Locate the cell with the specified text and output its [X, Y] center coordinate. 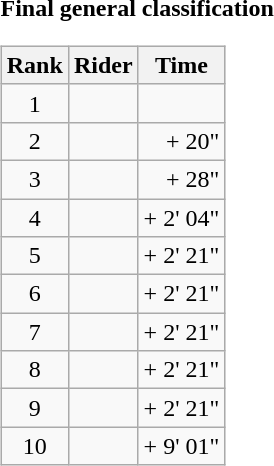
7 [34, 332]
10 [34, 446]
8 [34, 370]
Time [182, 65]
+ 2' 04" [182, 217]
2 [34, 141]
6 [34, 294]
Rider [103, 65]
9 [34, 408]
4 [34, 217]
3 [34, 179]
+ 28" [182, 179]
1 [34, 103]
Rank [34, 65]
5 [34, 256]
+ 20" [182, 141]
+ 9' 01" [182, 446]
